Provide the (X, Y) coordinate of the cell's center where the given text is located.  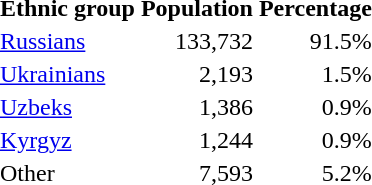
133,732 (196, 41)
2,193 (196, 75)
1,244 (196, 141)
1,386 (196, 107)
